Detect which cell encompasses the target text, then output its (x, y) center coordinate. 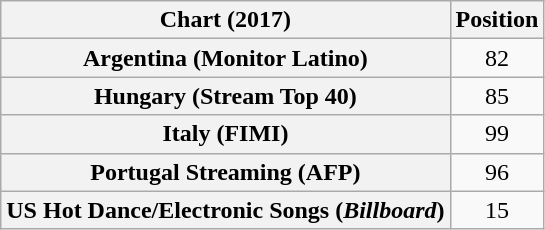
Hungary (Stream Top 40) (226, 96)
Portugal Streaming (AFP) (226, 172)
Italy (FIMI) (226, 134)
US Hot Dance/Electronic Songs (Billboard) (226, 210)
Argentina (Monitor Latino) (226, 58)
96 (497, 172)
82 (497, 58)
15 (497, 210)
99 (497, 134)
Chart (2017) (226, 20)
Position (497, 20)
85 (497, 96)
